Extract the [X, Y] coordinate from the center of the cell holding the provided text.  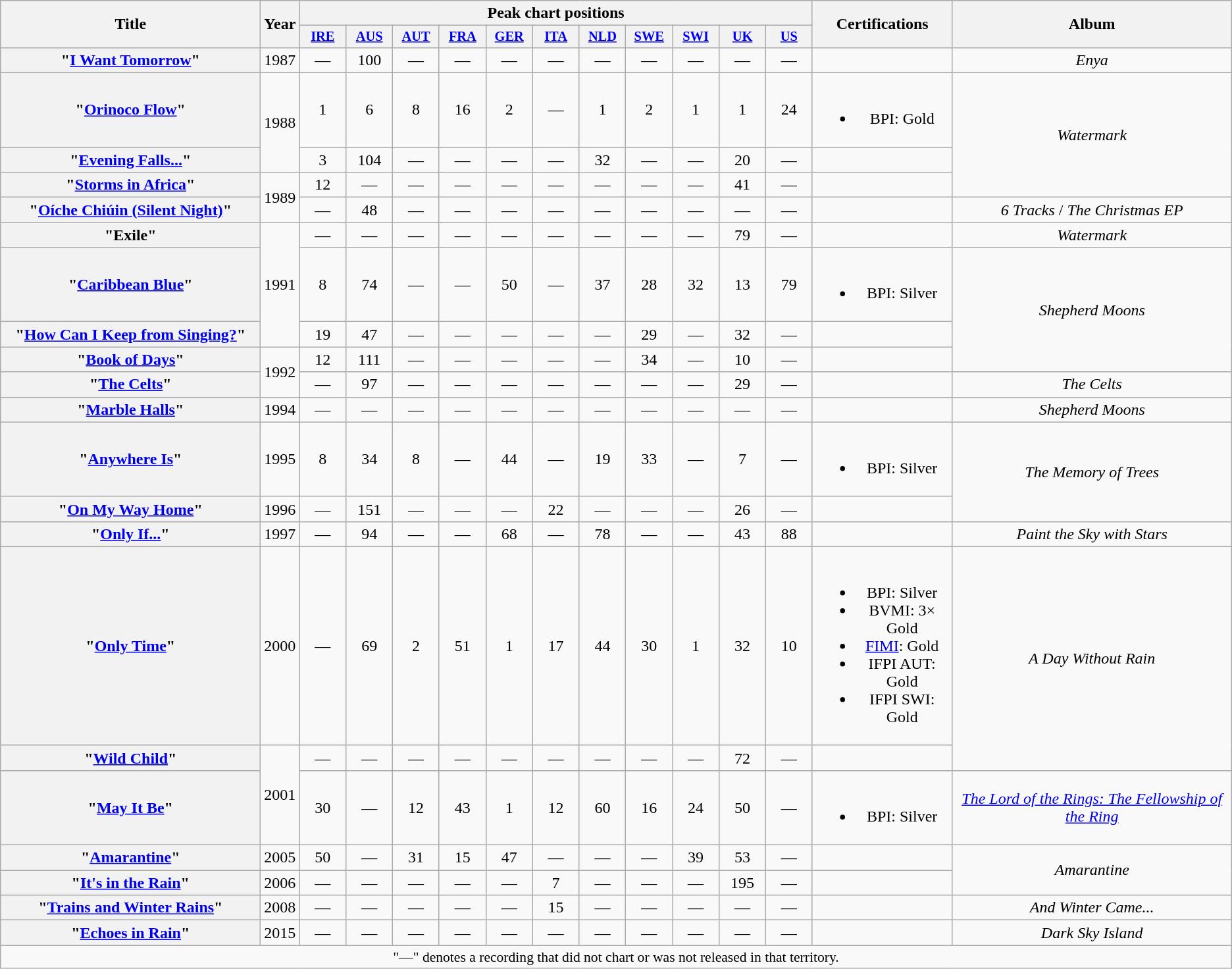
GER [509, 37]
"Caribbean Blue" [130, 284]
Paint the Sky with Stars [1092, 534]
Year [280, 24]
The Memory of Trees [1092, 471]
"Marble Halls" [130, 409]
100 [370, 60]
"Orinoco Flow" [130, 111]
Certifications [882, 24]
53 [742, 858]
2006 [280, 883]
"I Want Tomorrow" [130, 60]
"Amarantine" [130, 858]
"The Celts" [130, 384]
NLD [603, 37]
"Book of Days" [130, 359]
88 [788, 534]
"Evening Falls..." [130, 160]
22 [555, 509]
28 [649, 284]
Dark Sky Island [1092, 933]
A Day Without Rain [1092, 658]
BPI: SilverBVMI: 3× GoldFIMI: GoldIFPI AUT: GoldIFPI SWI: Gold [882, 646]
6 Tracks / The Christmas EP [1092, 210]
74 [370, 284]
Album [1092, 24]
SWE [649, 37]
And Winter Came... [1092, 908]
48 [370, 210]
"—" denotes a recording that did not chart or was not released in that territory. [616, 957]
1996 [280, 509]
20 [742, 160]
IRE [322, 37]
AUS [370, 37]
17 [555, 646]
2015 [280, 933]
1988 [280, 122]
104 [370, 160]
97 [370, 384]
The Lord of the Rings: The Fellowship of the Ring [1092, 807]
78 [603, 534]
Amarantine [1092, 870]
"Wild Child" [130, 758]
13 [742, 284]
111 [370, 359]
UK [742, 37]
"Anywhere Is" [130, 459]
1991 [280, 284]
1992 [280, 372]
"Oíche Chiúin (Silent Night)" [130, 210]
"May It Be" [130, 807]
31 [416, 858]
68 [509, 534]
"Only Time" [130, 646]
AUT [416, 37]
The Celts [1092, 384]
Peak chart positions [555, 13]
SWI [696, 37]
37 [603, 284]
3 [322, 160]
69 [370, 646]
ITA [555, 37]
26 [742, 509]
Enya [1092, 60]
72 [742, 758]
2001 [280, 795]
39 [696, 858]
"On My Way Home" [130, 509]
2005 [280, 858]
"Only If..." [130, 534]
BPI: Gold [882, 111]
1995 [280, 459]
"It's in the Rain" [130, 883]
US [788, 37]
2000 [280, 646]
2008 [280, 908]
33 [649, 459]
1997 [280, 534]
"How Can I Keep from Singing?" [130, 334]
1987 [280, 60]
FRA [462, 37]
195 [742, 883]
60 [603, 807]
"Exile" [130, 235]
94 [370, 534]
151 [370, 509]
"Trains and Winter Rains" [130, 908]
"Storms in Africa" [130, 185]
6 [370, 111]
51 [462, 646]
Title [130, 24]
41 [742, 185]
"Echoes in Rain" [130, 933]
1994 [280, 409]
1989 [280, 197]
